Output the (x, y) coordinate of the center of the cell containing the given text.  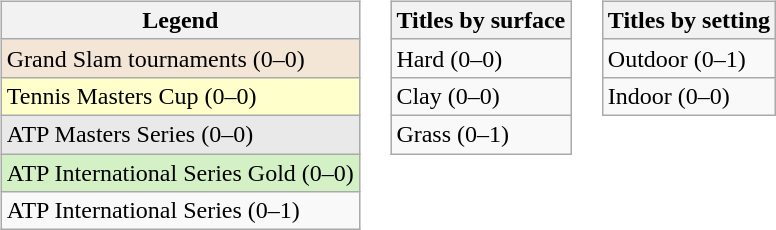
Tennis Masters Cup (0–0) (180, 96)
Grand Slam tournaments (0–0) (180, 58)
Indoor (0–0) (688, 96)
Grass (0–1) (481, 134)
Clay (0–0) (481, 96)
Hard (0–0) (481, 58)
ATP International Series Gold (0–0) (180, 173)
Titles by surface (481, 20)
Legend (180, 20)
Outdoor (0–1) (688, 58)
ATP International Series (0–1) (180, 211)
Titles by setting (688, 20)
ATP Masters Series (0–0) (180, 134)
